Determine the (x, y) coordinate at the center of the cell enclosing the given text.  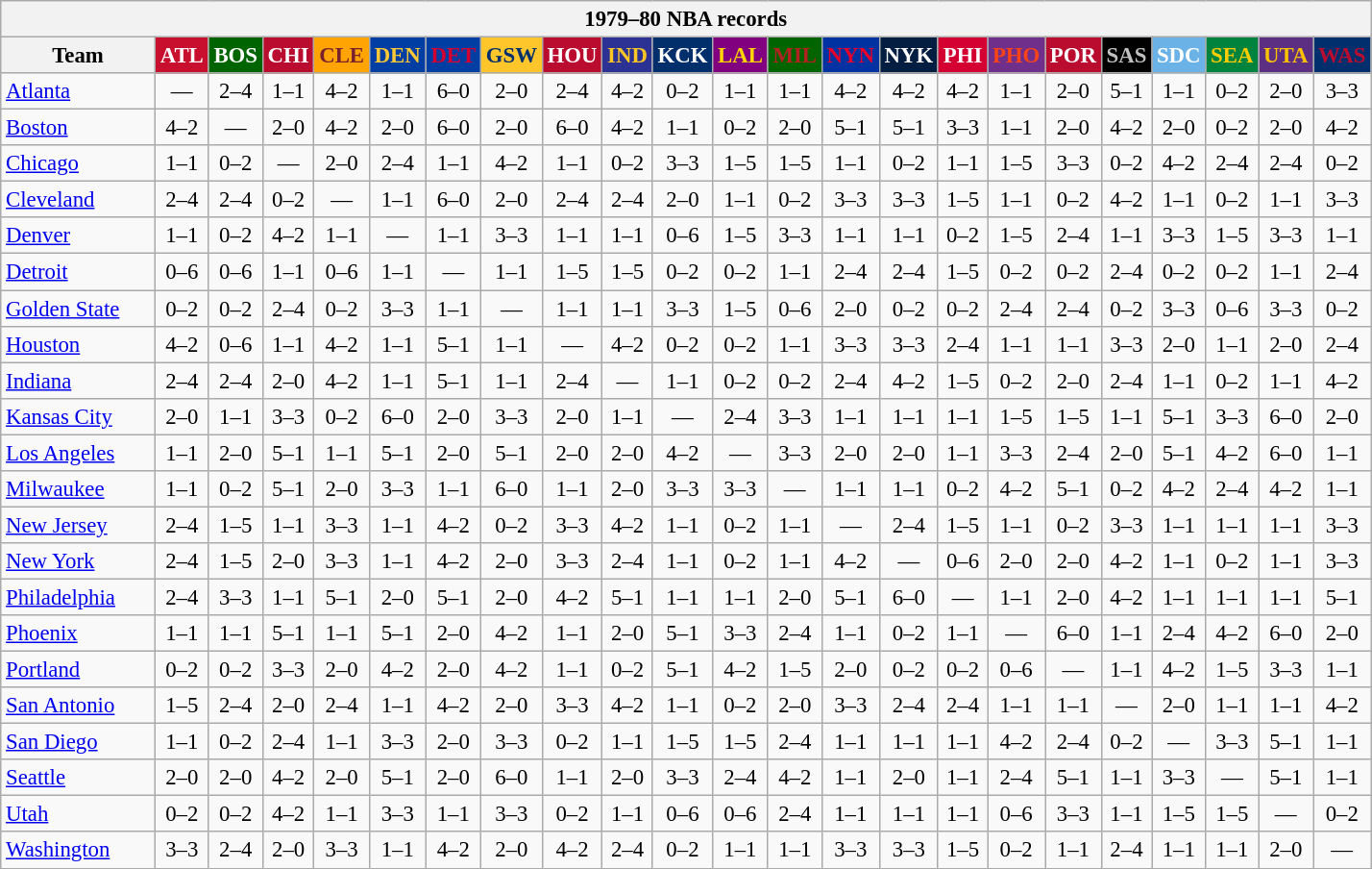
Houston (79, 344)
NYK (909, 56)
New York (79, 561)
CHI (288, 56)
POR (1074, 56)
LAL (740, 56)
HOU (573, 56)
Seattle (79, 778)
Indiana (79, 381)
KCK (682, 56)
GSW (512, 56)
Cleveland (79, 200)
Washington (79, 851)
Chicago (79, 163)
Kansas City (79, 416)
NYN (850, 56)
BOS (235, 56)
ATL (182, 56)
Denver (79, 236)
PHO (1017, 56)
WAS (1342, 56)
Utah (79, 814)
Golden State (79, 309)
Detroit (79, 272)
Milwaukee (79, 489)
UTA (1286, 56)
Boston (79, 128)
SEA (1232, 56)
DET (453, 56)
SAS (1126, 56)
1979–80 NBA records (686, 19)
PHI (963, 56)
DEN (398, 56)
New Jersey (79, 525)
Philadelphia (79, 597)
Atlanta (79, 91)
Team (79, 56)
Portland (79, 670)
Los Angeles (79, 453)
San Antonio (79, 706)
IND (627, 56)
Phoenix (79, 633)
SDC (1179, 56)
MIL (795, 56)
San Diego (79, 742)
CLE (342, 56)
